Identify which cell holds the provided text, then report its (x, y) central coordinate. 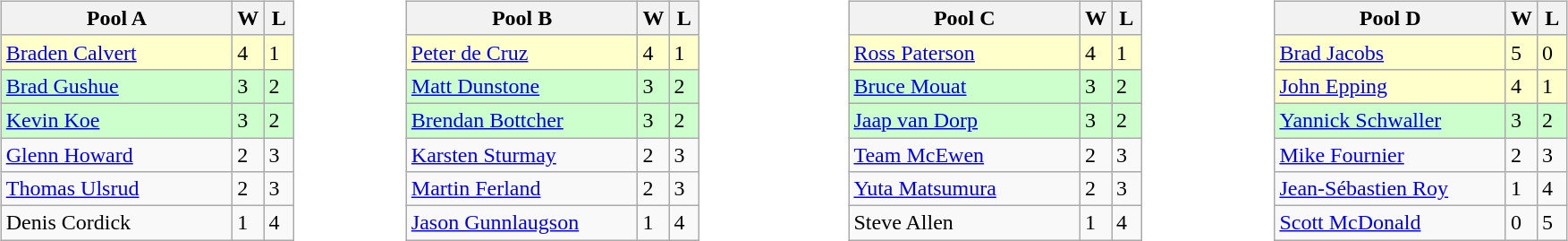
Team McEwen (964, 155)
John Epping (1390, 86)
Glenn Howard (116, 155)
Scott McDonald (1390, 223)
Jason Gunnlaugson (522, 223)
Thomas Ulsrud (116, 189)
Pool B (522, 18)
Ross Paterson (964, 52)
Jean-Sébastien Roy (1390, 189)
Karsten Sturmay (522, 155)
Brad Gushue (116, 86)
Jaap van Dorp (964, 120)
Braden Calvert (116, 52)
Pool C (964, 18)
Yuta Matsumura (964, 189)
Denis Cordick (116, 223)
Pool D (1390, 18)
Martin Ferland (522, 189)
Kevin Koe (116, 120)
Pool A (116, 18)
Mike Fournier (1390, 155)
Brendan Bottcher (522, 120)
Yannick Schwaller (1390, 120)
Bruce Mouat (964, 86)
Peter de Cruz (522, 52)
Steve Allen (964, 223)
Matt Dunstone (522, 86)
Brad Jacobs (1390, 52)
